Provide the (x, y) coordinate of the cell's center where the given text is located.  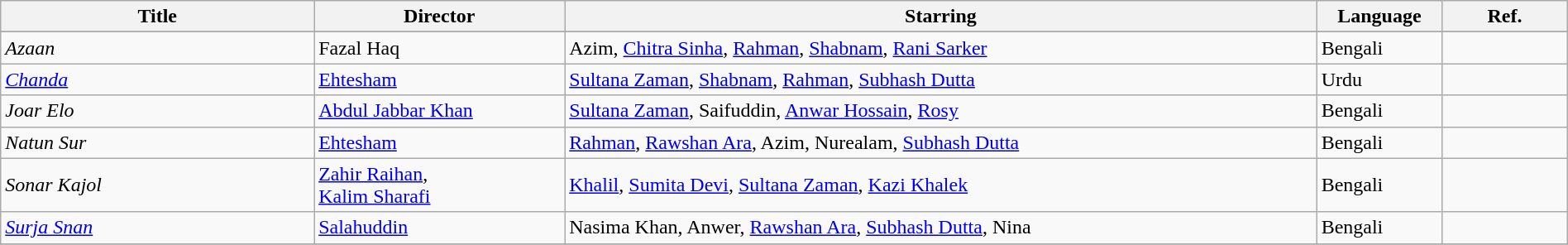
Azaan (157, 48)
Natun Sur (157, 142)
Surja Snan (157, 228)
Joar Elo (157, 111)
Salahuddin (440, 228)
Title (157, 17)
Starring (941, 17)
Azim, Chitra Sinha, Rahman, Shabnam, Rani Sarker (941, 48)
Director (440, 17)
Nasima Khan, Anwer, Rawshan Ara, Subhash Dutta, Nina (941, 228)
Zahir Raihan,Kalim Sharafi (440, 185)
Urdu (1379, 79)
Abdul Jabbar Khan (440, 111)
Fazal Haq (440, 48)
Khalil, Sumita Devi, Sultana Zaman, Kazi Khalek (941, 185)
Language (1379, 17)
Sonar Kajol (157, 185)
Ref. (1505, 17)
Sultana Zaman, Shabnam, Rahman, Subhash Dutta (941, 79)
Chanda (157, 79)
Sultana Zaman, Saifuddin, Anwar Hossain, Rosy (941, 111)
Rahman, Rawshan Ara, Azim, Nurealam, Subhash Dutta (941, 142)
